Capture the cell that displays the provided text and extract its [X, Y] central coordinate. 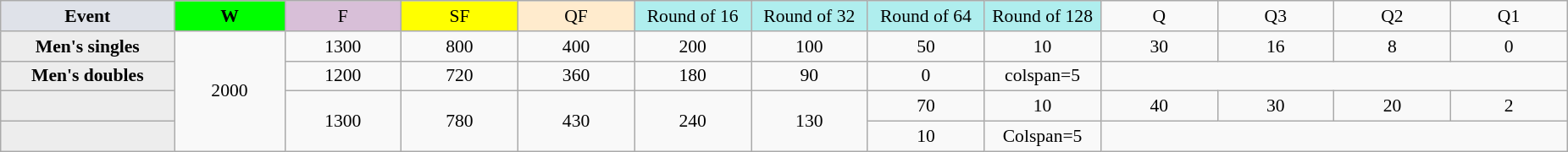
780 [460, 122]
Men's singles [88, 46]
16 [1276, 46]
400 [576, 46]
colspan=5 [1043, 76]
20 [1393, 106]
180 [693, 76]
200 [693, 46]
360 [576, 76]
Round of 32 [809, 16]
130 [809, 122]
8 [1393, 46]
Event [88, 16]
240 [693, 122]
Men's doubles [88, 76]
Round of 64 [926, 16]
430 [576, 122]
Round of 128 [1043, 16]
2000 [230, 91]
70 [926, 106]
50 [926, 46]
Q1 [1509, 16]
720 [460, 76]
1200 [343, 76]
Round of 16 [693, 16]
Q2 [1393, 16]
Q [1159, 16]
SF [460, 16]
F [343, 16]
Colspan=5 [1043, 137]
100 [809, 46]
W [230, 16]
2 [1509, 106]
800 [460, 46]
40 [1159, 106]
90 [809, 76]
Q3 [1276, 16]
QF [576, 16]
